Search for the cell housing the specified text and yield its [x, y] center coordinate. 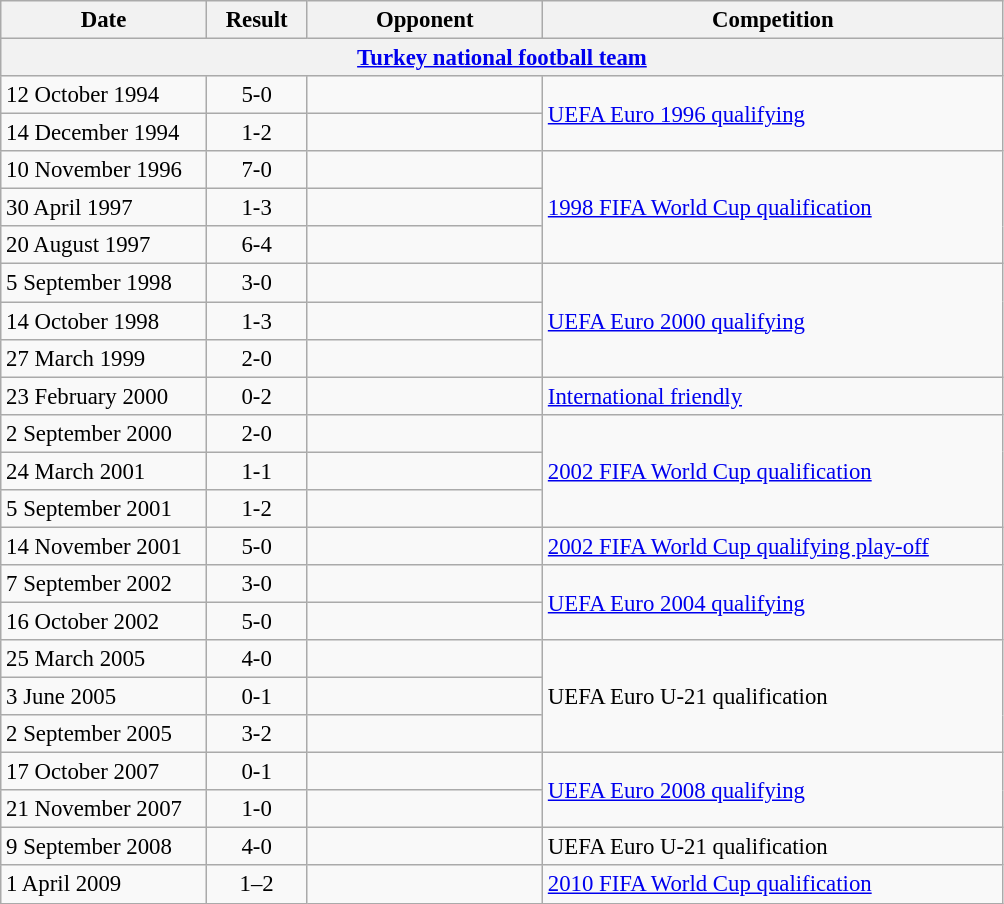
25 March 2005 [104, 659]
UEFA Euro 2008 qualifying [774, 790]
Result [256, 20]
1998 FIFA World Cup qualification [774, 208]
20 August 1997 [104, 245]
2002 FIFA World Cup qualification [774, 470]
0-2 [256, 396]
14 November 2001 [104, 546]
14 December 1994 [104, 133]
Date [104, 20]
24 March 2001 [104, 471]
Turkey national football team [502, 58]
3 June 2005 [104, 697]
5 September 2001 [104, 509]
1 April 2009 [104, 885]
1-1 [256, 471]
2002 FIFA World Cup qualifying play-off [774, 546]
International friendly [774, 396]
Opponent [425, 20]
23 February 2000 [104, 396]
7-0 [256, 170]
2 September 2005 [104, 734]
1-0 [256, 809]
2 September 2000 [104, 433]
6-4 [256, 245]
9 September 2008 [104, 847]
12 October 1994 [104, 95]
17 October 2007 [104, 772]
30 April 1997 [104, 208]
21 November 2007 [104, 809]
10 November 1996 [104, 170]
14 October 1998 [104, 321]
Competition [774, 20]
UEFA Euro 2000 qualifying [774, 320]
2010 FIFA World Cup qualification [774, 885]
7 September 2002 [104, 584]
UEFA Euro 1996 qualifying [774, 114]
27 March 1999 [104, 358]
5 September 1998 [104, 283]
UEFA Euro 2004 qualifying [774, 602]
16 October 2002 [104, 621]
3-2 [256, 734]
1–2 [256, 885]
